Pinpoint the cell where the given text exists, returning its [X, Y] midpoint coordinate. 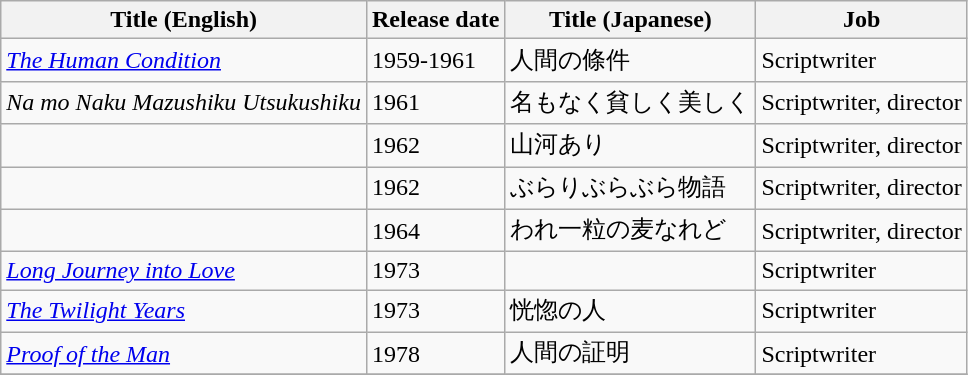
1961 [435, 102]
人間の証明 [630, 354]
1964 [435, 230]
Title (Japanese) [630, 20]
Title (English) [184, 20]
Long Journey into Love [184, 271]
1978 [435, 354]
Job [862, 20]
山河あり [630, 146]
ぶらりぶらぶら物語 [630, 188]
恍惚の人 [630, 312]
1959-1961 [435, 60]
Na mo Naku Mazushiku Utsukushiku [184, 102]
人間の條件 [630, 60]
われ一粒の麦なれど [630, 230]
Proof of the Man [184, 354]
The Twilight Years [184, 312]
The Human Condition [184, 60]
名もなく貧しく美しく [630, 102]
Release date [435, 20]
